Return (X, Y) of the center of cell containing provided text 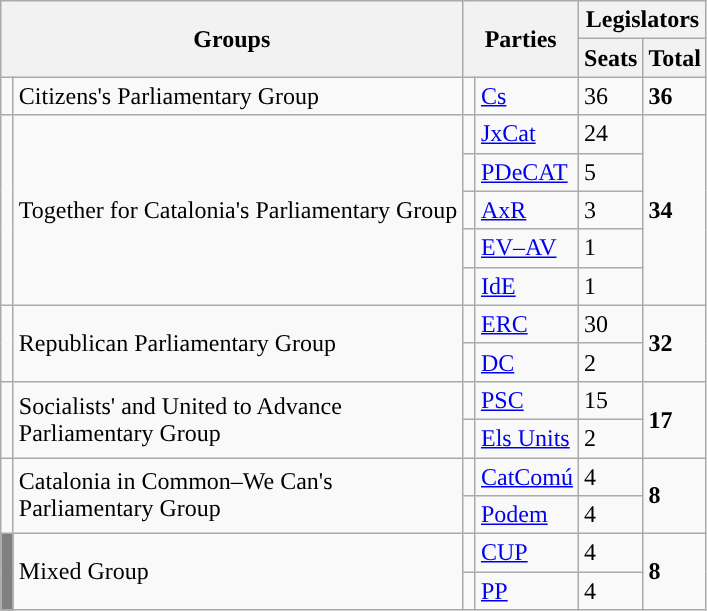
5 (611, 172)
PDeCAT (526, 172)
30 (611, 324)
32 (675, 343)
24 (611, 134)
34 (675, 210)
Mixed Group (238, 572)
CUP (526, 553)
Cs (526, 96)
Seats (611, 58)
Legislators (643, 20)
CatComú (526, 477)
IdE (526, 286)
Els Units (526, 438)
Citizens's Parliamentary Group (238, 96)
17 (675, 419)
Together for Catalonia's Parliamentary Group (238, 210)
Republican Parliamentary Group (238, 343)
DC (526, 362)
Podem (526, 515)
PSC (526, 400)
EV–AV (526, 248)
JxCat (526, 134)
3 (611, 210)
Socialists' and United to AdvanceParliamentary Group (238, 419)
AxR (526, 210)
ERC (526, 324)
15 (611, 400)
Total (675, 58)
Parties (521, 39)
Catalonia in Common–We Can'sParliamentary Group (238, 496)
Groups (232, 39)
PP (526, 591)
